Capture the cell that displays the provided text and extract its [x, y] central coordinate. 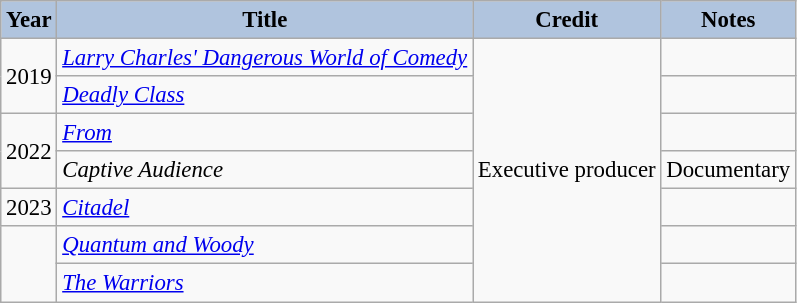
Documentary [728, 170]
Citadel [265, 208]
2023 [29, 208]
Executive producer [567, 170]
Deadly Class [265, 95]
2019 [29, 76]
Larry Charles' Dangerous World of Comedy [265, 58]
Quantum and Woody [265, 245]
Title [265, 20]
2022 [29, 152]
Year [29, 20]
Credit [567, 20]
From [265, 133]
Notes [728, 20]
Captive Audience [265, 170]
The Warriors [265, 283]
